Extract the [x, y] coordinate from the center of the cell holding the provided text.  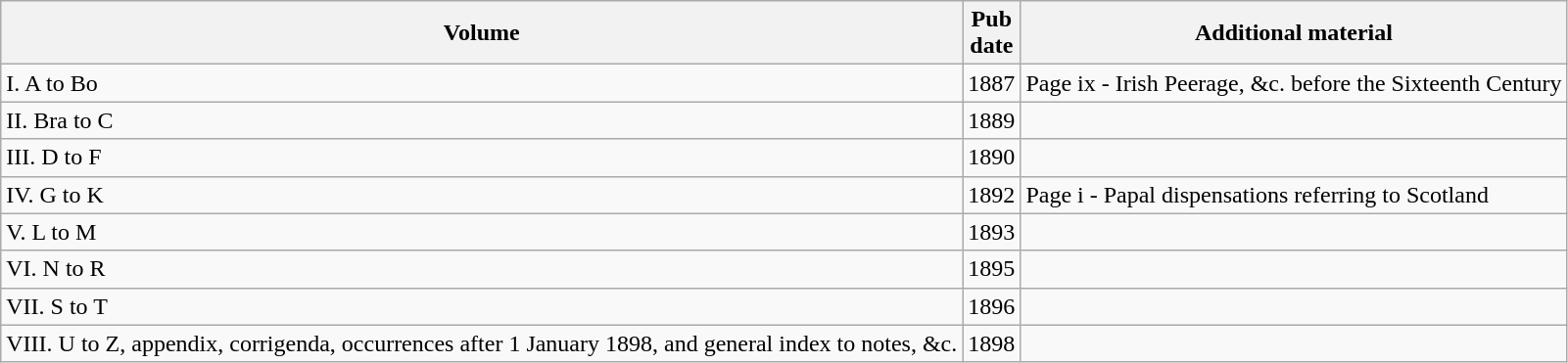
1890 [991, 158]
1893 [991, 232]
Pubdate [991, 33]
VII. S to T [482, 306]
I. A to Bo [482, 83]
III. D to F [482, 158]
V. L to M [482, 232]
1892 [991, 195]
Page ix - Irish Peerage, &c. before the Sixteenth Century [1294, 83]
Additional material [1294, 33]
1895 [991, 269]
1896 [991, 306]
IV. G to K [482, 195]
VIII. U to Z, appendix, corrigenda, occurrences after 1 January 1898, and general index to notes, &c. [482, 343]
VI. N to R [482, 269]
1898 [991, 343]
II. Bra to C [482, 120]
1887 [991, 83]
1889 [991, 120]
Volume [482, 33]
Page i - Papal dispensations referring to Scotland [1294, 195]
